Find where the given text appears and provide that cell's center as [X, Y] coordinate. 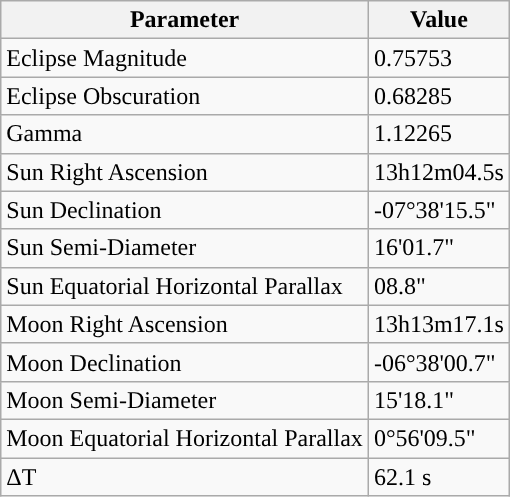
13h13m17.1s [438, 324]
-06°38'00.7" [438, 362]
08.8" [438, 286]
15'18.1" [438, 400]
16'01.7" [438, 248]
62.1 s [438, 477]
Moon Equatorial Horizontal Parallax [185, 438]
Moon Declination [185, 362]
0.75753 [438, 58]
Sun Right Ascension [185, 172]
Moon Right Ascension [185, 324]
0°56'09.5" [438, 438]
13h12m04.5s [438, 172]
Sun Declination [185, 210]
-07°38'15.5" [438, 210]
Eclipse Magnitude [185, 58]
Parameter [185, 20]
Sun Equatorial Horizontal Parallax [185, 286]
1.12265 [438, 134]
ΔT [185, 477]
Sun Semi-Diameter [185, 248]
Eclipse Obscuration [185, 96]
0.68285 [438, 96]
Value [438, 20]
Gamma [185, 134]
Moon Semi-Diameter [185, 400]
